Determine the [x, y] coordinate at the center of the cell enclosing the given text.  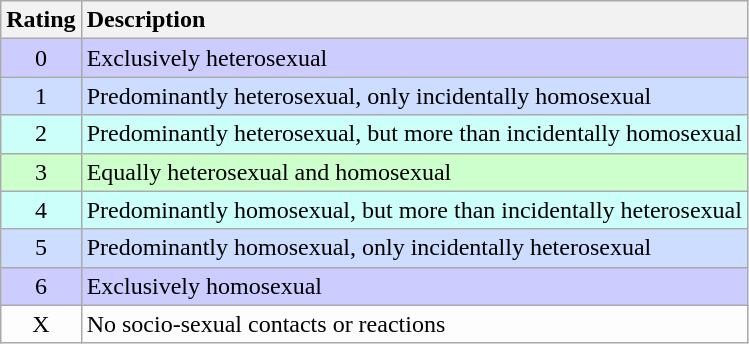
Exclusively heterosexual [414, 58]
Predominantly heterosexual, only incidentally homosexual [414, 96]
3 [41, 172]
Equally heterosexual and homosexual [414, 172]
1 [41, 96]
Predominantly heterosexual, but more than incidentally homosexual [414, 134]
X [41, 324]
No socio-sexual contacts or reactions [414, 324]
2 [41, 134]
4 [41, 210]
Predominantly homosexual, only incidentally heterosexual [414, 248]
5 [41, 248]
Rating [41, 20]
0 [41, 58]
Predominantly homosexual, but more than incidentally heterosexual [414, 210]
Exclusively homosexual [414, 286]
Description [414, 20]
6 [41, 286]
